Find where the given text appears and provide that cell's center as (x, y) coordinate. 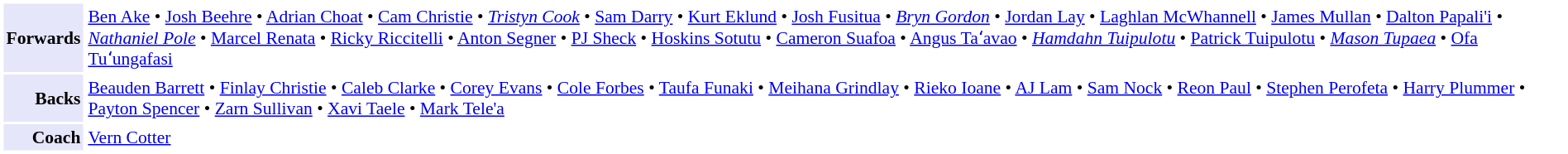
Forwards (43, 37)
Backs (43, 98)
Vern Cotter (825, 137)
Coach (43, 137)
